Return the [x, y] coordinate for the center point of the cell that contains the specified text.  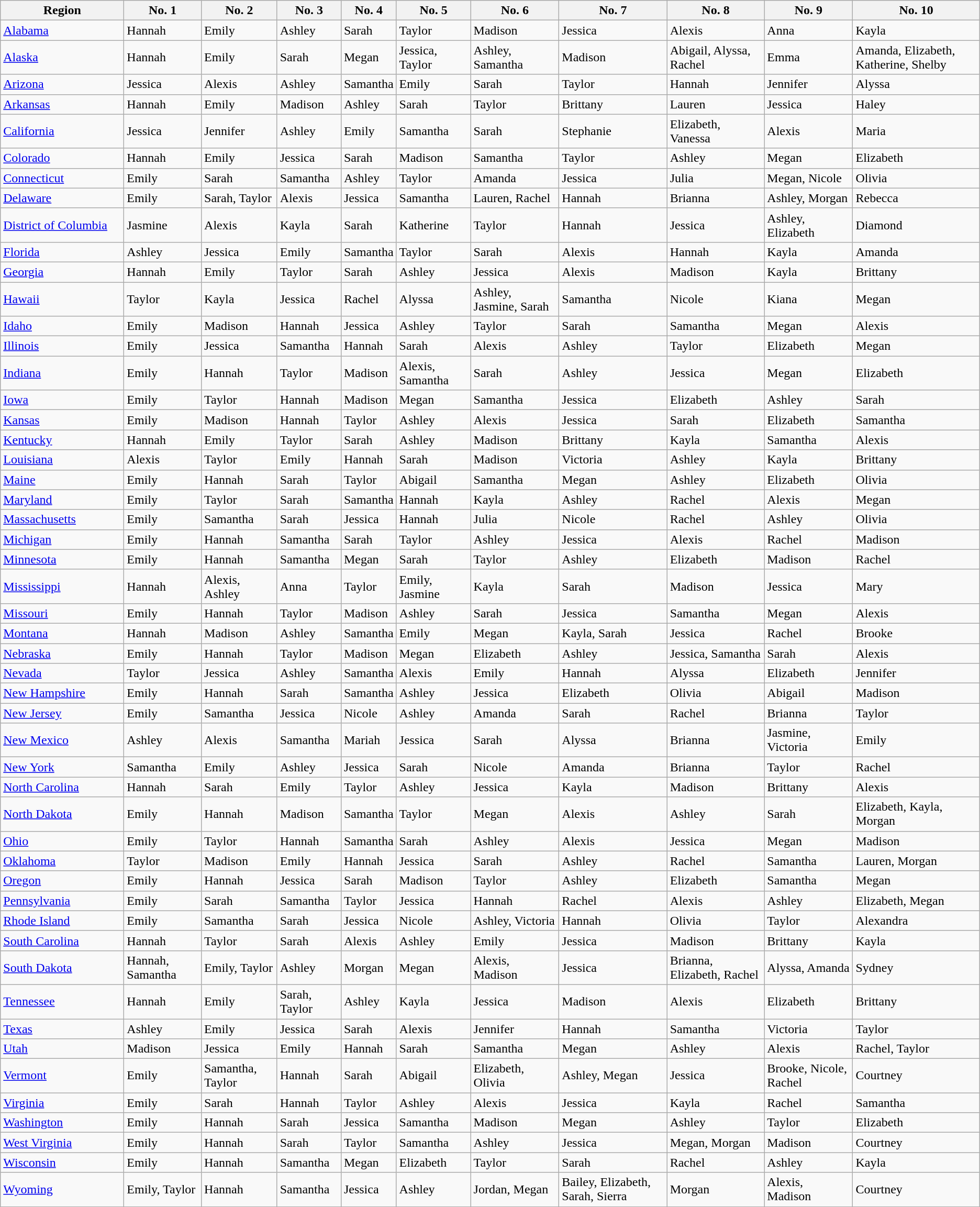
South Dakota [62, 968]
Jessica, Samantha [716, 653]
Kayla, Sarah [613, 633]
Abigail, Alyssa, Rachel [716, 58]
Mary [916, 586]
Louisiana [62, 460]
Amanda, Elizabeth, Katherine, Shelby [916, 58]
Florida [62, 252]
Alabama [62, 30]
No. 7 [613, 10]
No. 2 [240, 10]
Jessica, Taylor [433, 58]
West Virginia [62, 1143]
No. 4 [369, 10]
No. 5 [433, 10]
Ohio [62, 841]
Alexis, Ashley [240, 586]
Montana [62, 633]
Hannah, Samantha [163, 968]
Kansas [62, 420]
Elizabeth, Megan [916, 901]
No. 8 [716, 10]
Stephanie [613, 131]
No. 6 [515, 10]
Maryland [62, 500]
Elizabeth, Kayla, Morgan [916, 814]
Alaska [62, 58]
No. 1 [163, 10]
Katherine [433, 225]
Connecticut [62, 178]
Lauren [716, 104]
Jasmine [163, 225]
Oklahoma [62, 861]
Arkansas [62, 104]
Virginia [62, 1103]
Ashley, Samantha [515, 58]
Maine [62, 480]
Alexandra [916, 921]
North Dakota [62, 814]
New Mexico [62, 740]
Texas [62, 1029]
Oregon [62, 881]
Indiana [62, 373]
Wyoming [62, 1190]
Mississippi [62, 586]
Minnesota [62, 559]
Megan, Morgan [716, 1143]
Pennsylvania [62, 901]
Hawaii [62, 298]
Ashley, Jasmine, Sarah [515, 298]
Iowa [62, 400]
Kiana [808, 298]
District of Columbia [62, 225]
Arizona [62, 84]
No. 9 [808, 10]
Ashley, Victoria [515, 921]
Brianna, Elizabeth, Rachel [716, 968]
Brooke [916, 633]
Rebecca [916, 198]
Colorado [62, 158]
Lauren, Rachel [515, 198]
Alyssa, Amanda [808, 968]
Samantha, Taylor [240, 1076]
North Carolina [62, 787]
Rhode Island [62, 921]
Brooke, Nicole, Rachel [808, 1076]
Elizabeth, Vanessa [716, 131]
Kentucky [62, 440]
Jordan, Megan [515, 1190]
Delaware [62, 198]
No. 10 [916, 10]
Nevada [62, 673]
Wisconsin [62, 1162]
Megan, Nicole [808, 178]
Washington [62, 1123]
Region [62, 10]
Utah [62, 1049]
Mariah [369, 740]
Idaho [62, 326]
Jasmine, Victoria [808, 740]
No. 3 [309, 10]
Sydney [916, 968]
Nebraska [62, 653]
Vermont [62, 1076]
Elizabeth, Olivia [515, 1076]
Alexis, Samantha [433, 373]
Ashley, Morgan [808, 198]
Lauren, Morgan [916, 861]
California [62, 131]
Illinois [62, 346]
New Jersey [62, 713]
Missouri [62, 613]
Haley [916, 104]
Emma [808, 58]
Diamond [916, 225]
Michigan [62, 539]
Tennessee [62, 1001]
Maria [916, 131]
Bailey, Elizabeth, Sarah, Sierra [613, 1190]
New Hampshire [62, 693]
Georgia [62, 272]
South Carolina [62, 940]
Rachel, Taylor [916, 1049]
Ashley, Elizabeth [808, 225]
Emily, Jasmine [433, 586]
Massachusetts [62, 519]
Ashley, Megan [613, 1076]
New York [62, 767]
